Capture the cell that displays the provided text and extract its (x, y) central coordinate. 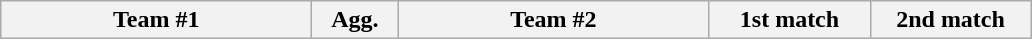
Agg. (355, 20)
1st match (790, 20)
Team #2 (554, 20)
2nd match (950, 20)
Team #1 (156, 20)
